Pinpoint the cell where the given text exists, returning its [X, Y] midpoint coordinate. 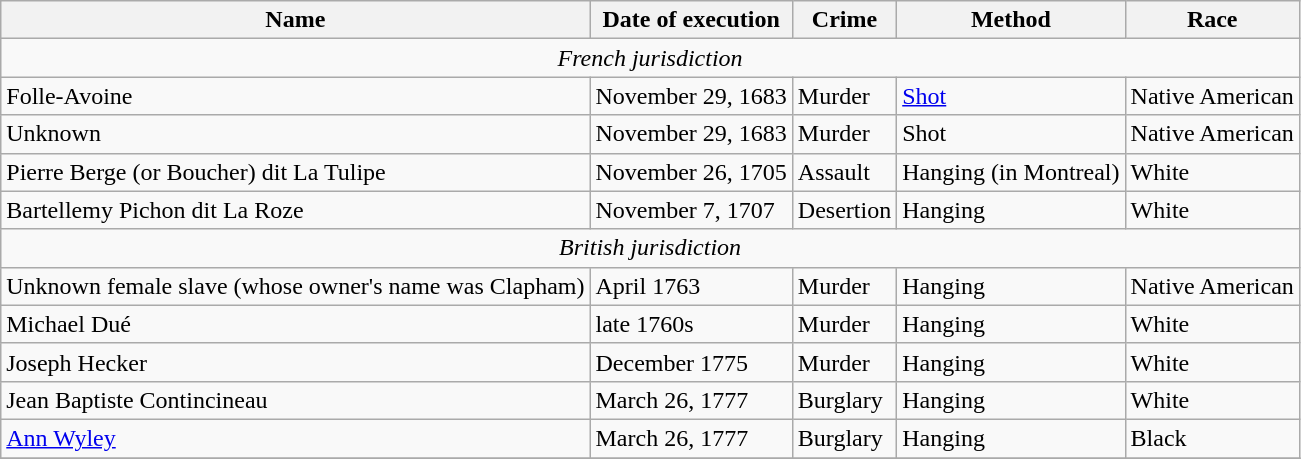
Desertion [844, 210]
April 1763 [691, 286]
December 1775 [691, 362]
French jurisdiction [650, 58]
Black [1212, 438]
Assault [844, 172]
Race [1212, 20]
Joseph Hecker [296, 362]
November 7, 1707 [691, 210]
Bartellemy Pichon dit La Roze [296, 210]
Jean Baptiste Contincineau [296, 400]
Unknown female slave (whose owner's name was Clapham) [296, 286]
Unknown [296, 134]
Ann Wyley [296, 438]
Crime [844, 20]
Method [1011, 20]
Michael Dué [296, 324]
Folle-Avoine [296, 96]
British jurisdiction [650, 248]
Name [296, 20]
late 1760s [691, 324]
Date of execution [691, 20]
Hanging (in Montreal) [1011, 172]
November 26, 1705 [691, 172]
Pierre Berge (or Boucher) dit La Tulipe [296, 172]
